Capture the cell that displays the provided text and extract its [X, Y] central coordinate. 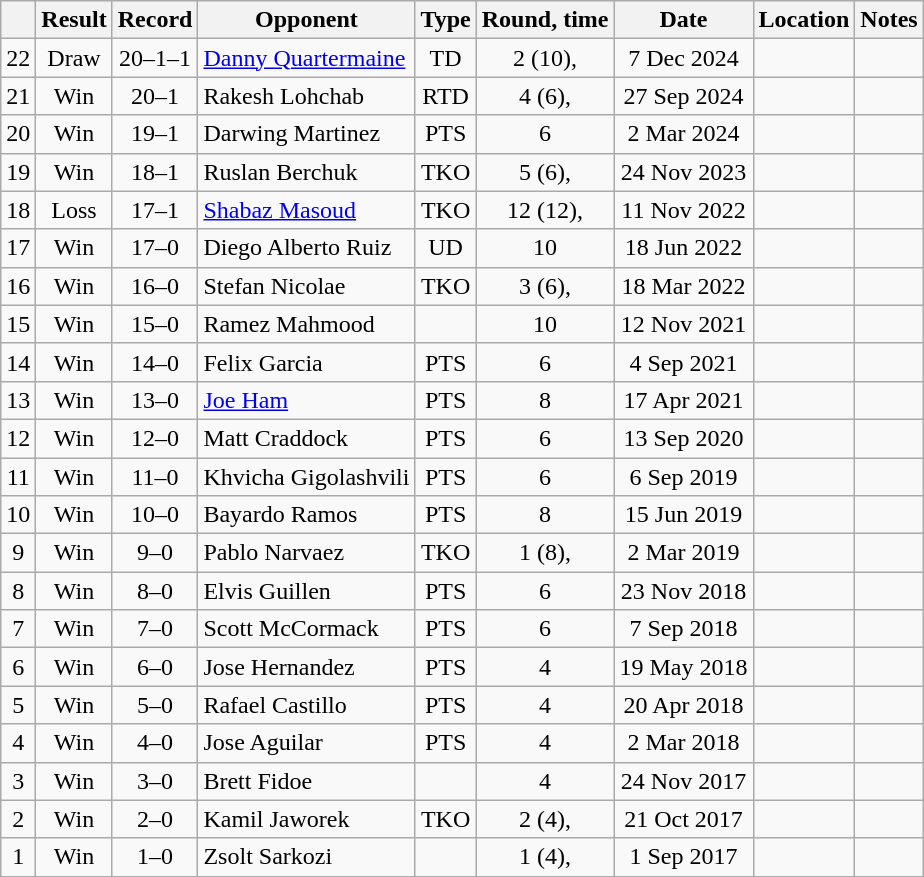
1 [18, 857]
2 [18, 819]
Brett Fidoe [306, 781]
Felix Garcia [306, 362]
12–0 [155, 438]
Zsolt Sarkozi [306, 857]
UD [446, 248]
22 [18, 58]
20–1–1 [155, 58]
1 (8), [545, 553]
17–0 [155, 248]
7 [18, 629]
TD [446, 58]
2 Mar 2018 [684, 743]
Kamil Jaworek [306, 819]
Matt Craddock [306, 438]
3 [18, 781]
Ramez Mahmood [306, 324]
5 [18, 705]
Notes [889, 20]
Darwing Martinez [306, 134]
Ruslan Berchuk [306, 172]
11 Nov 2022 [684, 210]
17 [18, 248]
Pablo Narvaez [306, 553]
2 Mar 2019 [684, 553]
24 Nov 2023 [684, 172]
3–0 [155, 781]
Bayardo Ramos [306, 515]
12 Nov 2021 [684, 324]
Rakesh Lohchab [306, 96]
18 Jun 2022 [684, 248]
15 Jun 2019 [684, 515]
4–0 [155, 743]
17 Apr 2021 [684, 400]
19–1 [155, 134]
13–0 [155, 400]
4 Sep 2021 [684, 362]
Jose Aguilar [306, 743]
12 [18, 438]
9–0 [155, 553]
Jose Hernandez [306, 667]
7 Sep 2018 [684, 629]
14–0 [155, 362]
1 Sep 2017 [684, 857]
5–0 [155, 705]
2 (10), [545, 58]
11–0 [155, 477]
2 (4), [545, 819]
7 Dec 2024 [684, 58]
6–0 [155, 667]
Draw [74, 58]
1–0 [155, 857]
Record [155, 20]
19 May 2018 [684, 667]
13 Sep 2020 [684, 438]
20 Apr 2018 [684, 705]
15 [18, 324]
Elvis Guillen [306, 591]
19 [18, 172]
20 [18, 134]
Type [446, 20]
24 Nov 2017 [684, 781]
27 Sep 2024 [684, 96]
11 [18, 477]
18 [18, 210]
Opponent [306, 20]
18–1 [155, 172]
13 [18, 400]
4 (6), [545, 96]
3 (6), [545, 286]
21 [18, 96]
Round, time [545, 20]
2 Mar 2024 [684, 134]
6 Sep 2019 [684, 477]
Scott McCormack [306, 629]
Date [684, 20]
17–1 [155, 210]
2–0 [155, 819]
Loss [74, 210]
18 Mar 2022 [684, 286]
1 (4), [545, 857]
14 [18, 362]
Danny Quartermaine [306, 58]
Stefan Nicolae [306, 286]
7–0 [155, 629]
23 Nov 2018 [684, 591]
16–0 [155, 286]
20–1 [155, 96]
9 [18, 553]
RTD [446, 96]
8–0 [155, 591]
Joe Ham [306, 400]
21 Oct 2017 [684, 819]
10–0 [155, 515]
12 (12), [545, 210]
Location [804, 20]
Shabaz Masoud [306, 210]
15–0 [155, 324]
16 [18, 286]
5 (6), [545, 172]
Diego Alberto Ruiz [306, 248]
Khvicha Gigolashvili [306, 477]
Rafael Castillo [306, 705]
Result [74, 20]
